Capture the cell that displays the provided text and extract its (x, y) central coordinate. 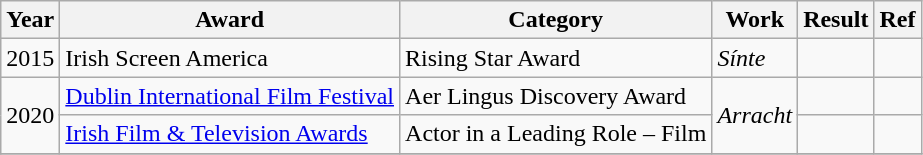
Category (556, 20)
Year (30, 20)
Arracht (755, 115)
2020 (30, 115)
Irish Film & Television Awards (230, 134)
Dublin International Film Festival (230, 96)
Sínte (755, 58)
Aer Lingus Discovery Award (556, 96)
Irish Screen America (230, 58)
Actor in a Leading Role – Film (556, 134)
Rising Star Award (556, 58)
Result (836, 20)
Ref (898, 20)
Work (755, 20)
2015 (30, 58)
Award (230, 20)
